For the text-containing cell, return its midpoint in (x, y) coordinate format. 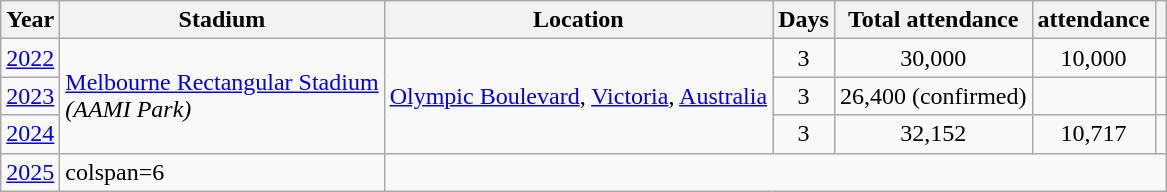
26,400 (confirmed) (933, 96)
10,000 (1094, 58)
attendance (1094, 20)
2024 (30, 134)
Melbourne Rectangular Stadium(AAMI Park) (222, 96)
colspan=6 (222, 172)
2022 (30, 58)
32,152 (933, 134)
2025 (30, 172)
Total attendance (933, 20)
Year (30, 20)
Stadium (222, 20)
2023 (30, 96)
Location (578, 20)
Days (804, 20)
10,717 (1094, 134)
30,000 (933, 58)
Olympic Boulevard, Victoria, Australia (578, 96)
